Scan for the cell matching the given text and deliver its (x, y) coordinate at center. 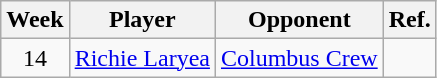
Week (35, 20)
Columbus Crew (299, 58)
Ref. (410, 20)
Richie Laryea (142, 58)
14 (35, 58)
Player (142, 20)
Opponent (299, 20)
